Pinpoint the cell where the given text exists, returning its (x, y) midpoint coordinate. 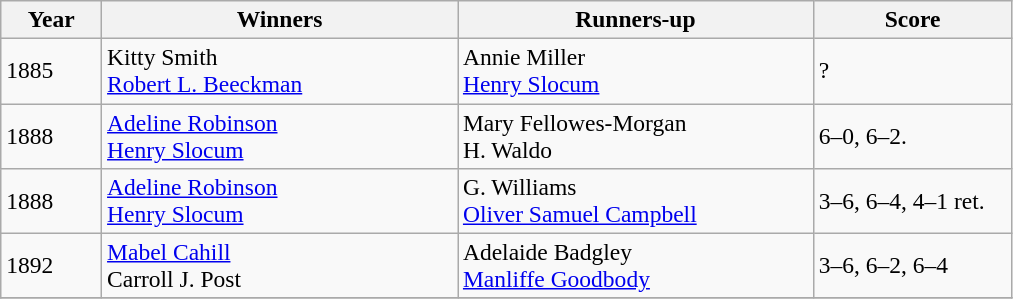
Runners-up (636, 19)
6–0, 6–2. (912, 136)
1892 (52, 266)
Score (912, 19)
Mabel Cahill Carroll J. Post (280, 266)
Winners (280, 19)
Mary Fellowes-Morgan H. Waldo (636, 136)
3–6, 6–4, 4–1 ret. (912, 200)
1885 (52, 70)
3–6, 6–2, 6–4 (912, 266)
? (912, 70)
Kitty Smith Robert L. Beeckman (280, 70)
G. Williams Oliver Samuel Campbell (636, 200)
Annie Miller Henry Slocum (636, 70)
Year (52, 19)
Adelaide Badgley Manliffe Goodbody (636, 266)
